Output the (x, y) coordinate of the center of the cell containing the given text.  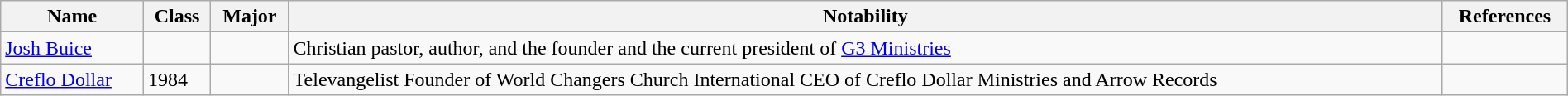
Notability (865, 17)
Christian pastor, author, and the founder and the current president of G3 Ministries (865, 48)
Creflo Dollar (73, 79)
Televangelist Founder of World Changers Church International CEO of Creflo Dollar Ministries and Arrow Records (865, 79)
Name (73, 17)
Josh Buice (73, 48)
Major (250, 17)
References (1505, 17)
1984 (177, 79)
Class (177, 17)
